Search for the cell housing the specified text and yield its [x, y] center coordinate. 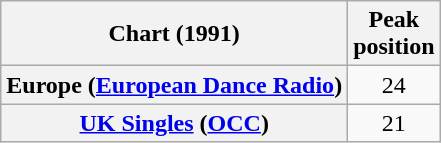
21 [394, 123]
Chart (1991) [174, 34]
Europe (European Dance Radio) [174, 85]
Peakposition [394, 34]
24 [394, 85]
UK Singles (OCC) [174, 123]
